Extract the [x, y] coordinate from the center of the cell holding the provided text.  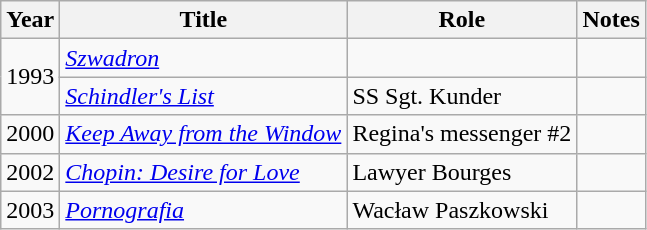
Title [204, 20]
2003 [30, 210]
2002 [30, 172]
Schindler's List [204, 96]
2000 [30, 134]
1993 [30, 77]
Lawyer Bourges [462, 172]
Regina's messenger #2 [462, 134]
Notes [611, 20]
Wacław Paszkowski [462, 210]
Szwadron [204, 58]
Keep Away from the Window [204, 134]
Pornografia [204, 210]
SS Sgt. Kunder [462, 96]
Chopin: Desire for Love [204, 172]
Year [30, 20]
Role [462, 20]
